Pinpoint the cell where the given text exists, returning its [x, y] midpoint coordinate. 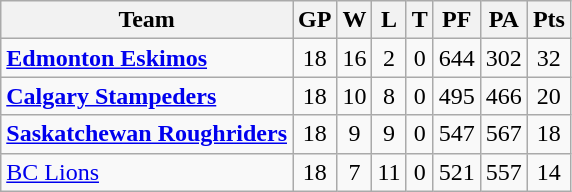
32 [548, 58]
495 [456, 96]
BC Lions [147, 172]
Team [147, 20]
Edmonton Eskimos [147, 58]
2 [389, 58]
11 [389, 172]
8 [389, 96]
PA [504, 20]
7 [354, 172]
644 [456, 58]
10 [354, 96]
302 [504, 58]
547 [456, 134]
521 [456, 172]
567 [504, 134]
W [354, 20]
14 [548, 172]
Calgary Stampeders [147, 96]
PF [456, 20]
L [389, 20]
GP [315, 20]
20 [548, 96]
T [420, 20]
557 [504, 172]
Saskatchewan Roughriders [147, 134]
466 [504, 96]
Pts [548, 20]
16 [354, 58]
